Pinpoint the cell where the given text exists, returning its [x, y] midpoint coordinate. 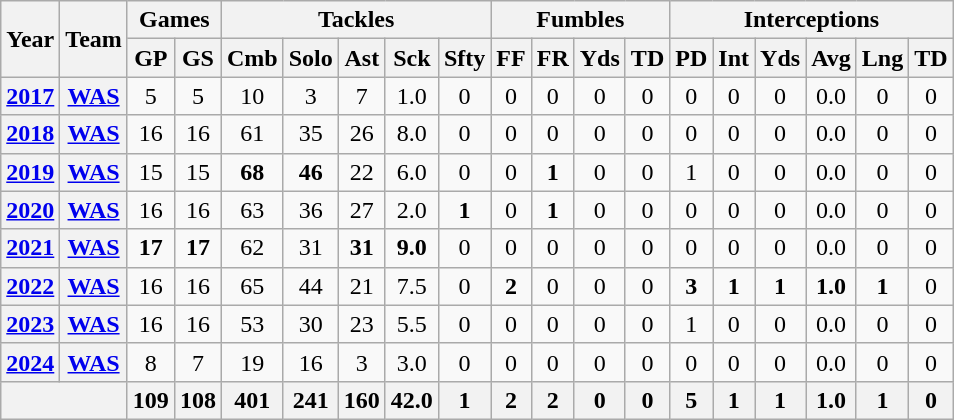
9.0 [412, 248]
2021 [30, 248]
241 [310, 400]
Int [734, 58]
Team [94, 39]
2024 [30, 362]
53 [252, 324]
Sck [412, 58]
2020 [30, 210]
42.0 [412, 400]
Lng [882, 58]
Year [30, 39]
FR [552, 58]
Interceptions [812, 20]
61 [252, 134]
62 [252, 248]
3.0 [412, 362]
35 [310, 134]
21 [362, 286]
2017 [30, 96]
68 [252, 172]
23 [362, 324]
401 [252, 400]
160 [362, 400]
63 [252, 210]
Fumbles [580, 20]
2022 [30, 286]
10 [252, 96]
Games [174, 20]
108 [198, 400]
36 [310, 210]
8.0 [412, 134]
2019 [30, 172]
65 [252, 286]
Solo [310, 58]
6.0 [412, 172]
GS [198, 58]
Avg [832, 58]
30 [310, 324]
2.0 [412, 210]
Ast [362, 58]
2018 [30, 134]
22 [362, 172]
GP [150, 58]
44 [310, 286]
8 [150, 362]
7.5 [412, 286]
109 [150, 400]
Cmb [252, 58]
27 [362, 210]
19 [252, 362]
Sfty [464, 58]
PD [692, 58]
FF [511, 58]
26 [362, 134]
2023 [30, 324]
5.5 [412, 324]
Tackles [356, 20]
46 [310, 172]
